Detect which cell encompasses the target text, then output its [X, Y] center coordinate. 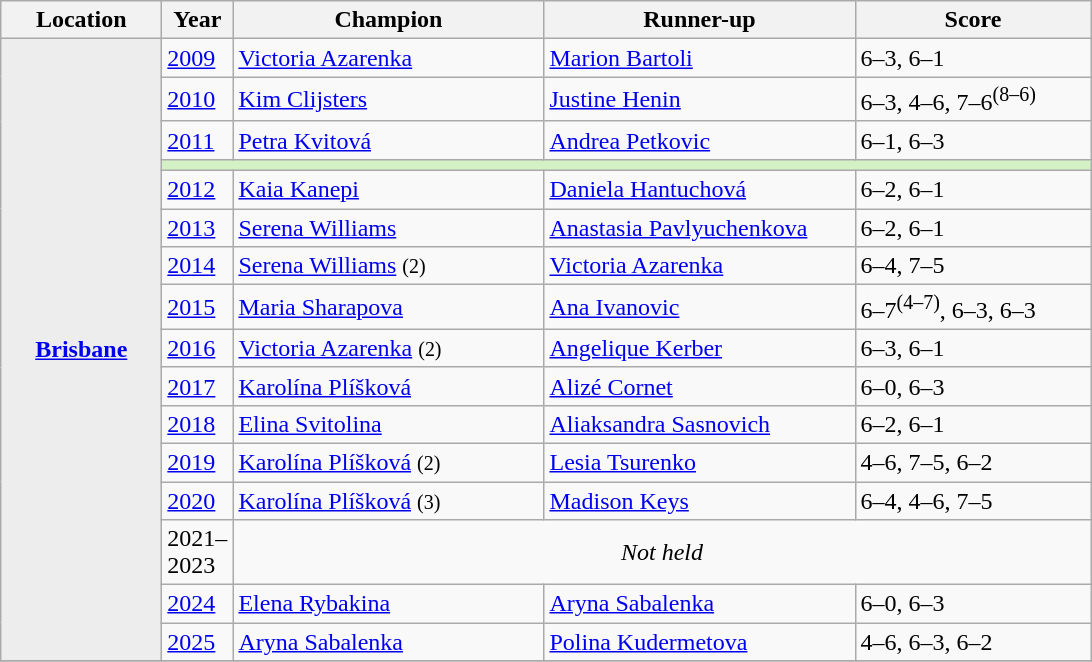
Marion Bartoli [700, 58]
2019 [198, 462]
Year [198, 20]
Aliaksandra Sasnovich [700, 424]
Victoria Azarenka (2) [388, 348]
Brisbane [82, 350]
Justine Henin [700, 100]
Location [82, 20]
Kim Clijsters [388, 100]
6–4, 7–5 [973, 266]
6–3, 4–6, 7–6(8–6) [973, 100]
2020 [198, 501]
2010 [198, 100]
Petra Kvitová [388, 140]
Ana Ivanovic [700, 308]
2009 [198, 58]
2012 [198, 190]
6–7(4–7), 6–3, 6–3 [973, 308]
2021–2023 [198, 552]
Daniela Hantuchová [700, 190]
4–6, 7–5, 6–2 [973, 462]
2015 [198, 308]
Runner-up [700, 20]
Madison Keys [700, 501]
2018 [198, 424]
6–1, 6–3 [973, 140]
Alizé Cornet [700, 386]
2016 [198, 348]
Score [973, 20]
Karolína Plíšková (2) [388, 462]
Serena Williams (2) [388, 266]
Lesia Tsurenko [700, 462]
2013 [198, 228]
Champion [388, 20]
2011 [198, 140]
Elina Svitolina [388, 424]
Not held [662, 552]
Maria Sharapova [388, 308]
4–6, 6–3, 6–2 [973, 642]
Karolína Plíšková (3) [388, 501]
Angelique Kerber [700, 348]
6–4, 4–6, 7–5 [973, 501]
2024 [198, 604]
Anastasia Pavlyuchenkova [700, 228]
Polina Kudermetova [700, 642]
2025 [198, 642]
Serena Williams [388, 228]
2017 [198, 386]
Elena Rybakina [388, 604]
Kaia Kanepi [388, 190]
2014 [198, 266]
Andrea Petkovic [700, 140]
Karolína Plíšková [388, 386]
